Determine the (x, y) coordinate at the center of the cell enclosing the given text.  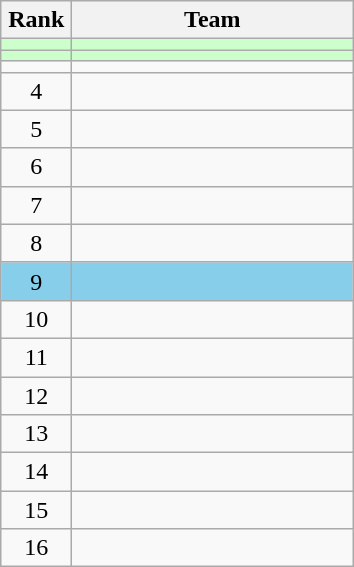
16 (36, 548)
11 (36, 357)
15 (36, 510)
Team (212, 20)
5 (36, 129)
13 (36, 434)
14 (36, 472)
4 (36, 91)
12 (36, 395)
7 (36, 205)
8 (36, 243)
10 (36, 319)
6 (36, 167)
9 (36, 281)
Rank (36, 20)
